Return (X, Y) of the center of cell containing provided text 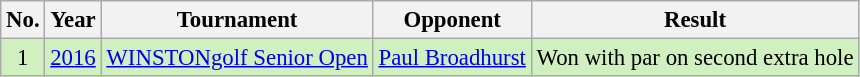
Paul Broadhurst (452, 58)
Opponent (452, 20)
Tournament (237, 20)
WINSTONgolf Senior Open (237, 58)
1 (23, 58)
Won with par on second extra hole (695, 58)
2016 (73, 58)
Year (73, 20)
No. (23, 20)
Result (695, 20)
